For the text-containing cell, return its midpoint in [x, y] coordinate format. 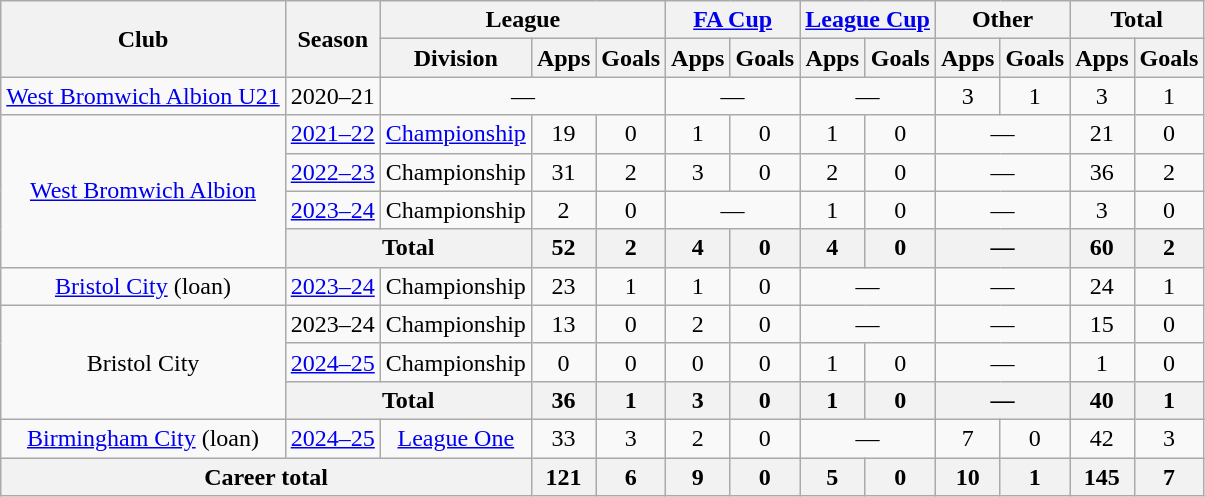
2022–23 [332, 172]
40 [1102, 400]
Bristol City (loan) [143, 286]
15 [1102, 324]
9 [698, 477]
6 [631, 477]
121 [563, 477]
West Bromwich Albion [143, 191]
21 [1102, 134]
Club [143, 39]
2021–22 [332, 134]
19 [563, 134]
Bristol City [143, 362]
2020–21 [332, 96]
145 [1102, 477]
60 [1102, 248]
24 [1102, 286]
5 [832, 477]
31 [563, 172]
FA Cup [733, 20]
West Bromwich Albion U21 [143, 96]
Season [332, 39]
Career total [266, 477]
42 [1102, 438]
23 [563, 286]
Other [1002, 20]
League Cup [868, 20]
33 [563, 438]
League One [456, 438]
Division [456, 58]
10 [967, 477]
Birmingham City (loan) [143, 438]
13 [563, 324]
52 [563, 248]
League [522, 20]
